Return the (x, y) coordinate for the center point of the cell that contains the specified text.  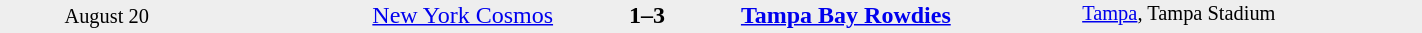
Tampa, Tampa Stadium (1252, 16)
1–3 (648, 15)
August 20 (106, 16)
New York Cosmos (384, 15)
Tampa Bay Rowdies (910, 15)
